Find where the given text appears and provide that cell's center as (x, y) coordinate. 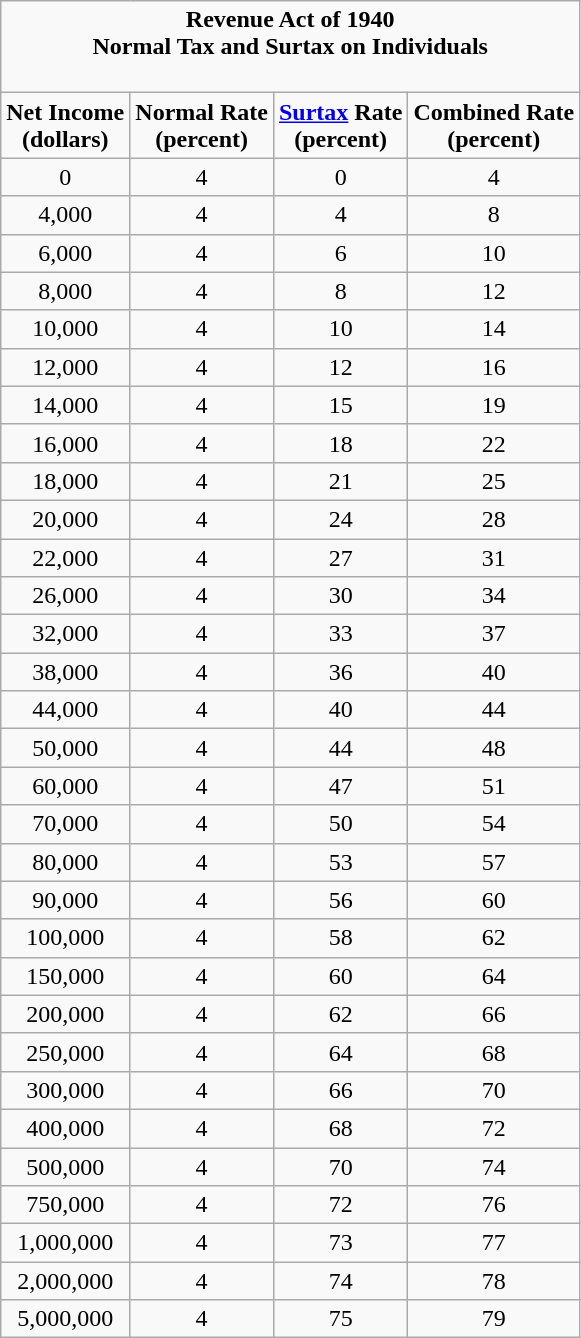
250,000 (66, 1052)
32,000 (66, 634)
58 (340, 938)
28 (494, 519)
54 (494, 824)
75 (340, 1319)
10,000 (66, 329)
6,000 (66, 253)
19 (494, 405)
78 (494, 1281)
2,000,000 (66, 1281)
57 (494, 862)
26,000 (66, 596)
37 (494, 634)
18 (340, 443)
50,000 (66, 748)
400,000 (66, 1128)
100,000 (66, 938)
16,000 (66, 443)
24 (340, 519)
300,000 (66, 1090)
22,000 (66, 557)
Normal Rate(percent) (202, 126)
Surtax Rate(percent) (340, 126)
50 (340, 824)
33 (340, 634)
20,000 (66, 519)
27 (340, 557)
4,000 (66, 215)
31 (494, 557)
8,000 (66, 291)
80,000 (66, 862)
15 (340, 405)
34 (494, 596)
44,000 (66, 710)
16 (494, 367)
6 (340, 253)
48 (494, 748)
1,000,000 (66, 1243)
79 (494, 1319)
12,000 (66, 367)
200,000 (66, 1014)
25 (494, 481)
36 (340, 672)
22 (494, 443)
14,000 (66, 405)
500,000 (66, 1167)
76 (494, 1205)
70,000 (66, 824)
5,000,000 (66, 1319)
Combined Rate(percent) (494, 126)
18,000 (66, 481)
47 (340, 786)
38,000 (66, 672)
750,000 (66, 1205)
Net Income(dollars) (66, 126)
60,000 (66, 786)
30 (340, 596)
90,000 (66, 900)
53 (340, 862)
51 (494, 786)
150,000 (66, 976)
14 (494, 329)
77 (494, 1243)
73 (340, 1243)
56 (340, 900)
Revenue Act of 1940Normal Tax and Surtax on Individuals (290, 47)
21 (340, 481)
